Pinpoint the cell where the given text exists, returning its [x, y] midpoint coordinate. 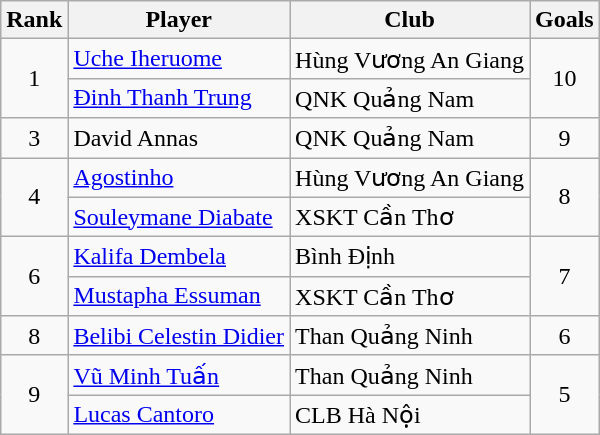
4 [34, 198]
Agostinho [179, 178]
Souleymane Diabate [179, 217]
Club [410, 20]
5 [565, 394]
Player [179, 20]
Goals [565, 20]
Kalifa Dembela [179, 257]
Belibi Celestin Didier [179, 336]
Vũ Minh Tuấn [179, 375]
Rank [34, 20]
Lucas Cantoro [179, 415]
1 [34, 78]
Đinh Thanh Trung [179, 98]
3 [34, 138]
Uche Iheruome [179, 59]
Bình Định [410, 257]
10 [565, 78]
CLB Hà Nội [410, 415]
David Annas [179, 138]
Mustapha Essuman [179, 296]
7 [565, 276]
